Determine the (X, Y) coordinate at the center of the cell enclosing the given text.  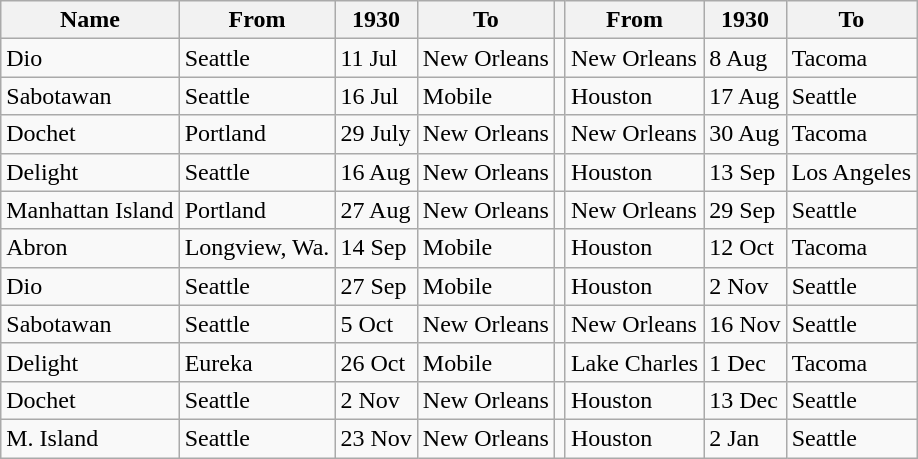
16 Nov (745, 324)
Abron (90, 248)
5 Oct (376, 324)
1 Dec (745, 362)
16 Jul (376, 96)
Longview, Wa. (257, 248)
14 Sep (376, 248)
12 Oct (745, 248)
8 Aug (745, 58)
26 Oct (376, 362)
29 July (376, 134)
17 Aug (745, 96)
11 Jul (376, 58)
16 Aug (376, 172)
30 Aug (745, 134)
M. Island (90, 438)
13 Sep (745, 172)
Name (90, 20)
27 Aug (376, 210)
Manhattan Island (90, 210)
Lake Charles (634, 362)
Eureka (257, 362)
13 Dec (745, 400)
2 Jan (745, 438)
Los Angeles (851, 172)
27 Sep (376, 286)
23 Nov (376, 438)
29 Sep (745, 210)
